Scan for the cell matching the given text and deliver its (X, Y) coordinate at center. 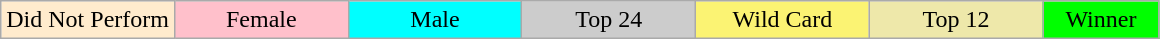
Did Not Perform (88, 20)
Top 12 (956, 20)
Wild Card (783, 20)
Winner (1101, 20)
Top 24 (609, 20)
Female (261, 20)
Male (435, 20)
